Scan for the cell matching the given text and deliver its (x, y) coordinate at center. 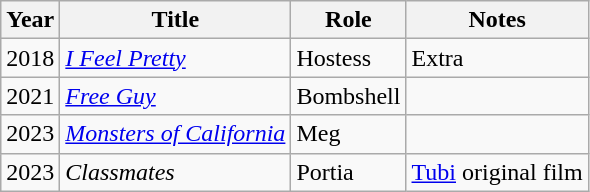
2018 (30, 58)
Monsters of California (176, 134)
Meg (348, 134)
Free Guy (176, 96)
Extra (497, 58)
Role (348, 20)
Title (176, 20)
Tubi original film (497, 172)
2021 (30, 96)
Classmates (176, 172)
Bombshell (348, 96)
Year (30, 20)
Notes (497, 20)
Hostess (348, 58)
Portia (348, 172)
I Feel Pretty (176, 58)
